Locate the cell with the specified text and output its [x, y] center coordinate. 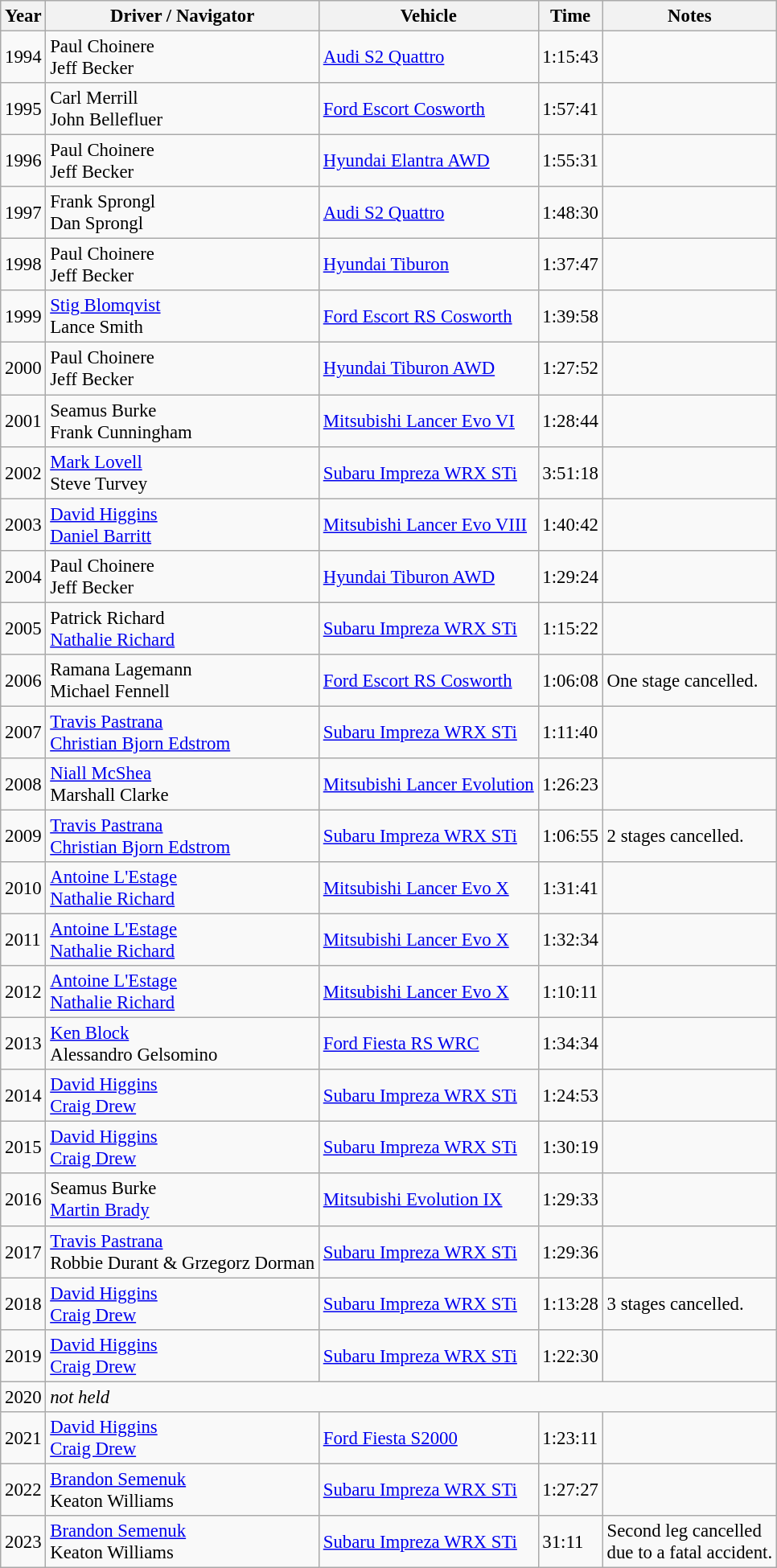
2014 [23, 1095]
Mitsubishi Lancer Evolution [428, 785]
2023 [23, 1542]
Carl MerrillJohn Bellefluer [183, 109]
Ford Escort Cosworth [428, 109]
2010 [23, 888]
2005 [23, 629]
Vehicle [428, 16]
Ken BlockAlessandro Gelsomino [183, 1044]
Ford Fiesta RS WRC [428, 1044]
1:31:41 [570, 888]
2000 [23, 368]
1:30:19 [570, 1148]
Seamus BurkeFrank Cunningham [183, 421]
Time [570, 16]
1:29:36 [570, 1251]
1:27:27 [570, 1489]
2020 [23, 1397]
Driver / Navigator [183, 16]
Seamus BurkeMartin Brady [183, 1200]
2009 [23, 836]
1:15:43 [570, 58]
2007 [23, 732]
1:40:42 [570, 524]
1994 [23, 58]
1:29:24 [570, 576]
31:11 [570, 1542]
1996 [23, 161]
2004 [23, 576]
2017 [23, 1251]
1:06:55 [570, 836]
1:26:23 [570, 785]
2021 [23, 1438]
2012 [23, 992]
2003 [23, 524]
1:11:40 [570, 732]
2002 [23, 473]
1:55:31 [570, 161]
2006 [23, 680]
1:29:33 [570, 1200]
3 stages cancelled. [689, 1304]
Mark LovellSteve Turvey [183, 473]
Mitsubishi Evolution IX [428, 1200]
2 stages cancelled. [689, 836]
1997 [23, 212]
Ford Fiesta S2000 [428, 1438]
1:48:30 [570, 212]
David HigginsDaniel Barritt [183, 524]
1:32:34 [570, 941]
Niall McSheaMarshall Clarke [183, 785]
Second leg cancelled due to a fatal accident. [689, 1542]
Hyundai Elantra AWD [428, 161]
Travis PastranaRobbie Durant & Grzegorz Dorman [183, 1251]
1:06:08 [570, 680]
not held [412, 1397]
Notes [689, 16]
1:22:30 [570, 1356]
1:34:34 [570, 1044]
1:10:11 [570, 992]
1:23:11 [570, 1438]
1:13:28 [570, 1304]
2013 [23, 1044]
1:28:44 [570, 421]
Frank SpronglDan Sprongl [183, 212]
1:24:53 [570, 1095]
Stig BlomqvistLance Smith [183, 317]
2001 [23, 421]
2022 [23, 1489]
1995 [23, 109]
2011 [23, 941]
2008 [23, 785]
2018 [23, 1304]
Mitsubishi Lancer Evo VIII [428, 524]
One stage cancelled. [689, 680]
Year [23, 16]
1999 [23, 317]
1:27:52 [570, 368]
Mitsubishi Lancer Evo VI [428, 421]
Ramana LagemannMichael Fennell [183, 680]
1:15:22 [570, 629]
1:37:47 [570, 265]
1:57:41 [570, 109]
2019 [23, 1356]
Patrick RichardNathalie Richard [183, 629]
1:39:58 [570, 317]
2016 [23, 1200]
1998 [23, 265]
2015 [23, 1148]
3:51:18 [570, 473]
Hyundai Tiburon [428, 265]
